Identify which cell holds the provided text, then report its (x, y) central coordinate. 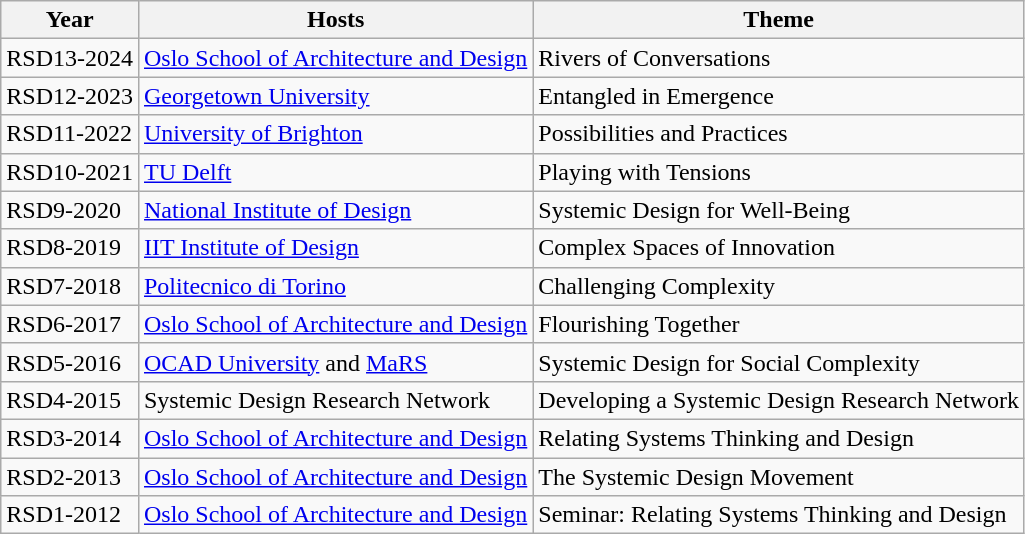
Seminar: Relating Systems Thinking and Design (779, 515)
Flourishing Together (779, 324)
RSD10-2021 (70, 172)
Systemic Design Research Network (335, 400)
RSD13-2024 (70, 58)
Theme (779, 20)
Relating Systems Thinking and Design (779, 438)
RSD7-2018 (70, 286)
Complex Spaces of Innovation (779, 248)
Rivers of Conversations (779, 58)
Year (70, 20)
The Systemic Design Movement (779, 477)
RSD2-2013 (70, 477)
RSD5-2016 (70, 362)
Politecnico di Torino (335, 286)
Challenging Complexity (779, 286)
Systemic Design for Well-Being (779, 210)
RSD1-2012 (70, 515)
RSD3-2014 (70, 438)
Playing with Tensions (779, 172)
University of Brighton (335, 134)
TU Delft (335, 172)
Possibilities and Practices (779, 134)
Entangled in Emergence (779, 96)
RSD11-2022 (70, 134)
RSD6-2017 (70, 324)
IIT Institute of Design (335, 248)
Systemic Design for Social Complexity (779, 362)
RSD8-2019 (70, 248)
Developing a Systemic Design Research Network (779, 400)
RSD9-2020 (70, 210)
OCAD University and MaRS (335, 362)
RSD4-2015 (70, 400)
RSD12-2023 (70, 96)
National Institute of Design (335, 210)
Georgetown University (335, 96)
Hosts (335, 20)
